Extract the (X, Y) coordinate from the center of the cell holding the provided text.  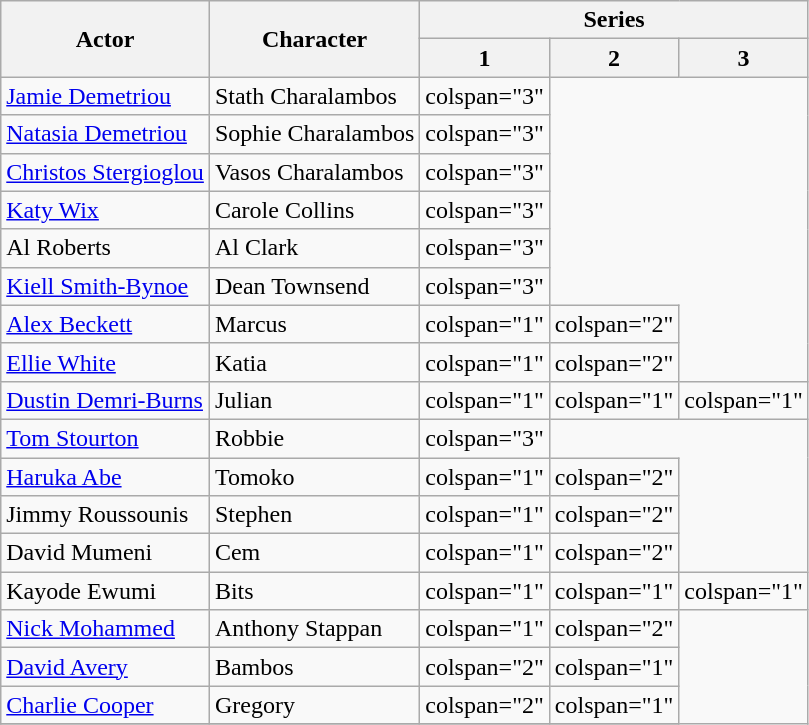
Natasia Demetriou (106, 134)
Stath Charalambos (314, 96)
Charlie Cooper (106, 705)
Bits (314, 591)
Katia (314, 362)
Haruka Abe (106, 477)
Tomoko (314, 477)
Christos Stergioglou (106, 172)
Cem (314, 553)
Gregory (314, 705)
Carole Collins (314, 210)
1 (485, 58)
Jamie Demetriou (106, 96)
David Mumeni (106, 553)
Character (314, 39)
Kayode Ewumi (106, 591)
Jimmy Roussounis (106, 515)
Anthony Stappan (314, 629)
Julian (314, 400)
Vasos Charalambos (314, 172)
Al Roberts (106, 248)
Katy Wix (106, 210)
Alex Beckett (106, 324)
David Avery (106, 667)
Nick Mohammed (106, 629)
Dustin Demri-Burns (106, 400)
Sophie Charalambos (314, 134)
Ellie White (106, 362)
3 (744, 58)
Kiell Smith-Bynoe (106, 286)
2 (614, 58)
Stephen (314, 515)
Marcus (314, 324)
Al Clark (314, 248)
Tom Stourton (106, 438)
Bambos (314, 667)
Series (614, 20)
Robbie (314, 438)
Actor (106, 39)
Dean Townsend (314, 286)
